Find where the given text appears and provide that cell's center as (x, y) coordinate. 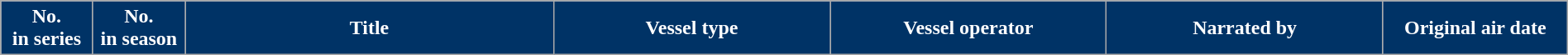
Narrated by (1245, 28)
Vessel type (691, 28)
Title (370, 28)
Vessel operator (968, 28)
No.in season (139, 28)
Original air date (1475, 28)
No.in series (46, 28)
